Pinpoint the cell where the given text exists, returning its (x, y) midpoint coordinate. 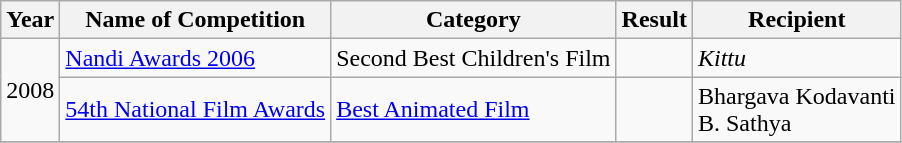
Best Animated Film (474, 110)
Category (474, 20)
Second Best Children's Film (474, 58)
54th National Film Awards (196, 110)
Kittu (796, 58)
Bhargava KodavantiB. Sathya (796, 110)
Year (30, 20)
Name of Competition (196, 20)
Nandi Awards 2006 (196, 58)
Result (654, 20)
2008 (30, 90)
Recipient (796, 20)
